For the text-containing cell, return its midpoint in (x, y) coordinate format. 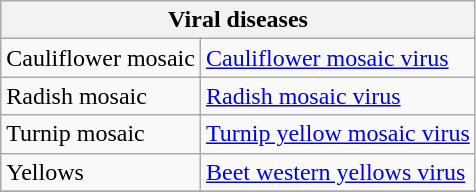
Radish mosaic (101, 96)
Radish mosaic virus (338, 96)
Cauliflower mosaic virus (338, 58)
Cauliflower mosaic (101, 58)
Beet western yellows virus (338, 172)
Turnip mosaic (101, 134)
Turnip yellow mosaic virus (338, 134)
Yellows (101, 172)
Viral diseases (238, 20)
